Search for the cell housing the specified text and yield its [x, y] center coordinate. 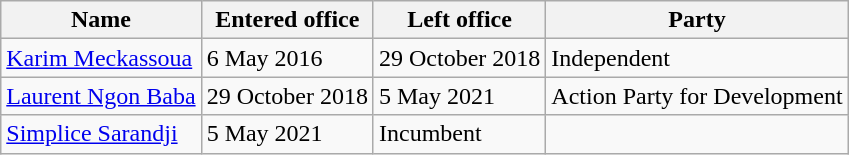
Incumbent [459, 134]
Action Party for Development [697, 96]
Entered office [287, 20]
Independent [697, 58]
Party [697, 20]
Laurent Ngon Baba [101, 96]
Name [101, 20]
Simplice Sarandji [101, 134]
6 May 2016 [287, 58]
Left office [459, 20]
Karim Meckassoua [101, 58]
